Return (X, Y) of the center of cell containing provided text 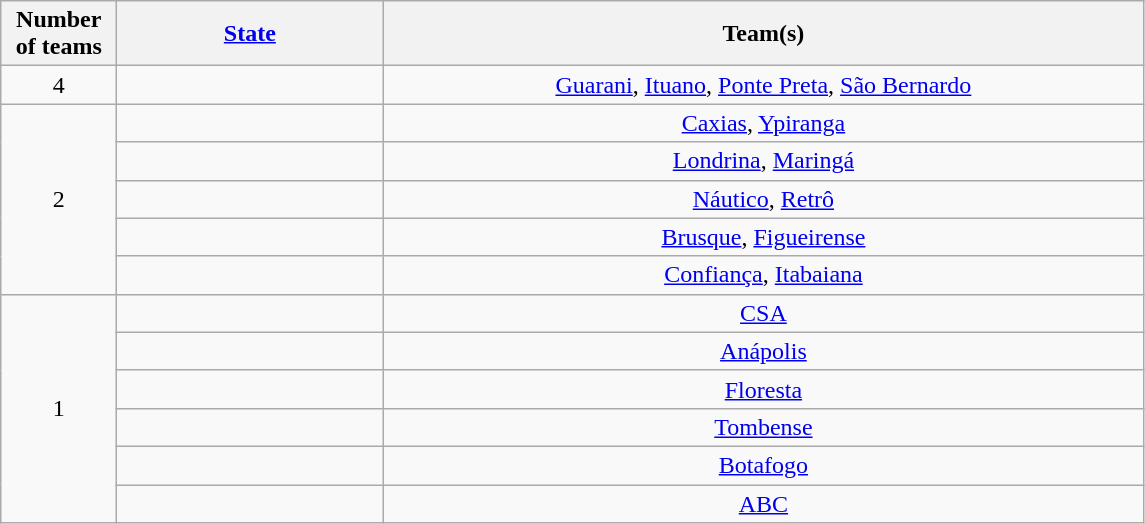
4 (59, 85)
Guarani, Ituano, Ponte Preta, São Bernardo (764, 85)
Caxias, Ypiranga (764, 123)
CSA (764, 313)
Brusque, Figueirense (764, 237)
State (250, 34)
Londrina, Maringá (764, 161)
Anápolis (764, 351)
2 (59, 199)
Náutico, Retrô (764, 199)
Floresta (764, 389)
Botafogo (764, 465)
Tombense (764, 427)
Team(s) (764, 34)
ABC (764, 503)
Confiança, Itabaiana (764, 275)
Numberof teams (59, 34)
1 (59, 408)
